Search for the cell housing the specified text and yield its (X, Y) center coordinate. 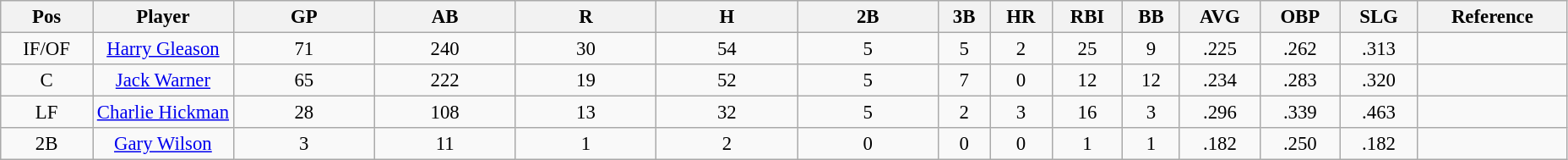
11 (444, 144)
.339 (1300, 113)
3B (965, 17)
.296 (1220, 113)
.320 (1379, 80)
.234 (1220, 80)
SLG (1379, 17)
Pos (47, 17)
Harry Gleason (164, 49)
.283 (1300, 80)
Charlie Hickman (164, 113)
RBI (1087, 17)
25 (1087, 49)
H (727, 17)
GP (304, 17)
71 (304, 49)
.225 (1220, 49)
30 (586, 49)
AB (444, 17)
Player (164, 17)
HR (1021, 17)
.313 (1379, 49)
R (586, 17)
222 (444, 80)
13 (586, 113)
54 (727, 49)
9 (1151, 49)
.463 (1379, 113)
Reference (1492, 17)
28 (304, 113)
AVG (1220, 17)
LF (47, 113)
52 (727, 80)
7 (965, 80)
65 (304, 80)
C (47, 80)
108 (444, 113)
16 (1087, 113)
240 (444, 49)
32 (727, 113)
19 (586, 80)
IF/OF (47, 49)
Jack Warner (164, 80)
.262 (1300, 49)
OBP (1300, 17)
Gary Wilson (164, 144)
.250 (1300, 144)
BB (1151, 17)
